Detect which cell encompasses the target text, then output its [X, Y] center coordinate. 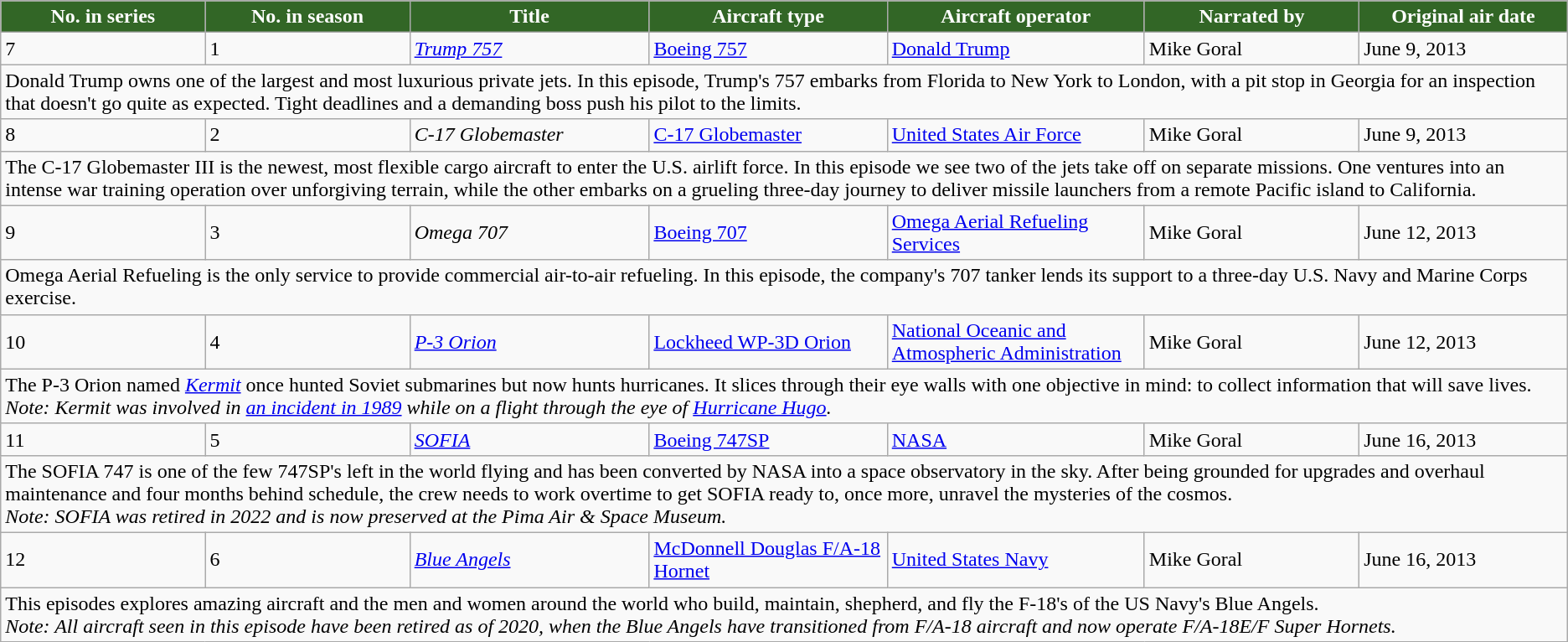
10 [103, 342]
SOFIA [529, 439]
7 [103, 49]
United States Navy [1015, 560]
3 [307, 233]
6 [307, 560]
No. in season [307, 17]
Narrated by [1251, 17]
P-3 Orion [529, 342]
Aircraft type [768, 17]
NASA [1015, 439]
9 [103, 233]
Original air date [1464, 17]
5 [307, 439]
No. in series [103, 17]
1 [307, 49]
Omega 707 [529, 233]
National Oceanic and Atmospheric Administration [1015, 342]
8 [103, 135]
Boeing 757 [768, 49]
4 [307, 342]
United States Air Force [1015, 135]
Title [529, 17]
11 [103, 439]
Lockheed WP-3D Orion [768, 342]
2 [307, 135]
12 [103, 560]
Boeing 747SP [768, 439]
Aircraft operator [1015, 17]
Trump 757 [529, 49]
Donald Trump [1015, 49]
McDonnell Douglas F/A-18 Hornet [768, 560]
Omega Aerial Refueling Services [1015, 233]
Blue Angels [529, 560]
Boeing 707 [768, 233]
